Locate the cell with the specified text and output its (x, y) center coordinate. 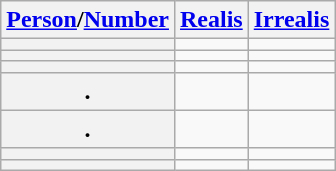
Realis (211, 20)
Irrealis (292, 20)
Person/Number (88, 20)
